Return [x, y] of the center of cell containing provided text 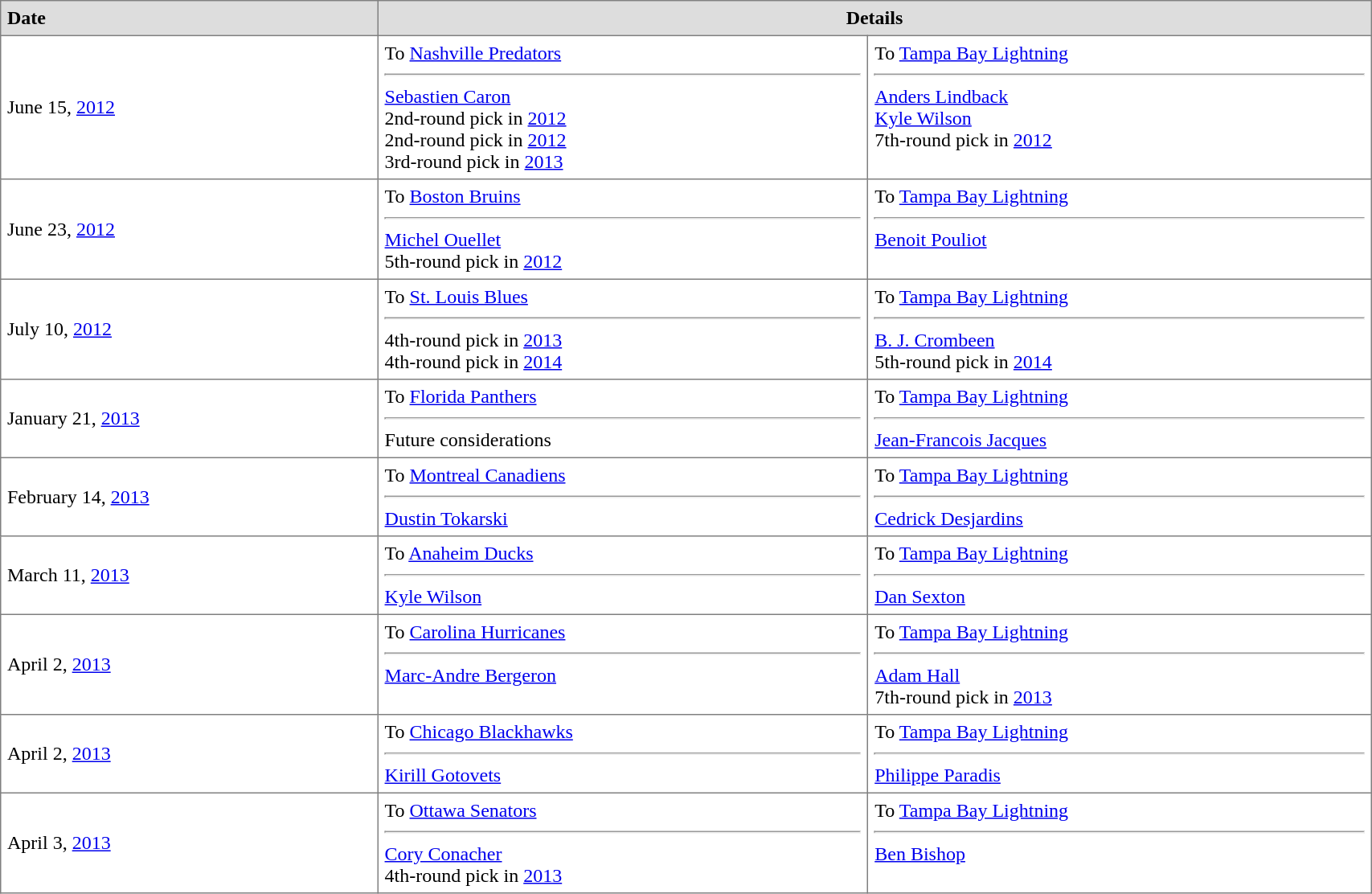
To Tampa Bay Lightning Philippe Paradis [1120, 754]
To Tampa Bay Lightning Jean-Francois Jacques [1120, 419]
To Tampa Bay Lightning Ben Bishop [1120, 843]
March 11, 2013 [190, 576]
To St. Louis Blues 4th-round pick in 20134th-round pick in 2014 [623, 329]
Details [874, 18]
To Boston Bruins Michel Ouellet5th-round pick in 2012 [623, 229]
To Ottawa Senators Cory Conacher4th-round pick in 2013 [623, 843]
To Tampa Bay Lightning Adam Hall7th-round pick in 2013 [1120, 664]
To Florida Panthers Future considerations [623, 419]
To Carolina Hurricanes Marc-Andre Bergeron [623, 664]
To Chicago Blackhawks Kirill Gotovets [623, 754]
To Tampa Bay Lightning Benoit Pouliot [1120, 229]
To Nashville Predators Sebastien Caron2nd-round pick in 20122nd-round pick in 20123rd-round pick in 2013 [623, 107]
To Tampa Bay Lightning Anders LindbackKyle Wilson7th-round pick in 2012 [1120, 107]
July 10, 2012 [190, 329]
April 3, 2013 [190, 843]
Date [190, 18]
February 14, 2013 [190, 497]
To Tampa Bay Lightning B. J. Crombeen5th-round pick in 2014 [1120, 329]
To Anaheim Ducks Kyle Wilson [623, 576]
To Tampa Bay Lightning Cedrick Desjardins [1120, 497]
January 21, 2013 [190, 419]
To Tampa Bay Lightning Dan Sexton [1120, 576]
June 15, 2012 [190, 107]
June 23, 2012 [190, 229]
To Montreal Canadiens Dustin Tokarski [623, 497]
